Provide the (x, y) coordinate of the cell's center where the given text is located.  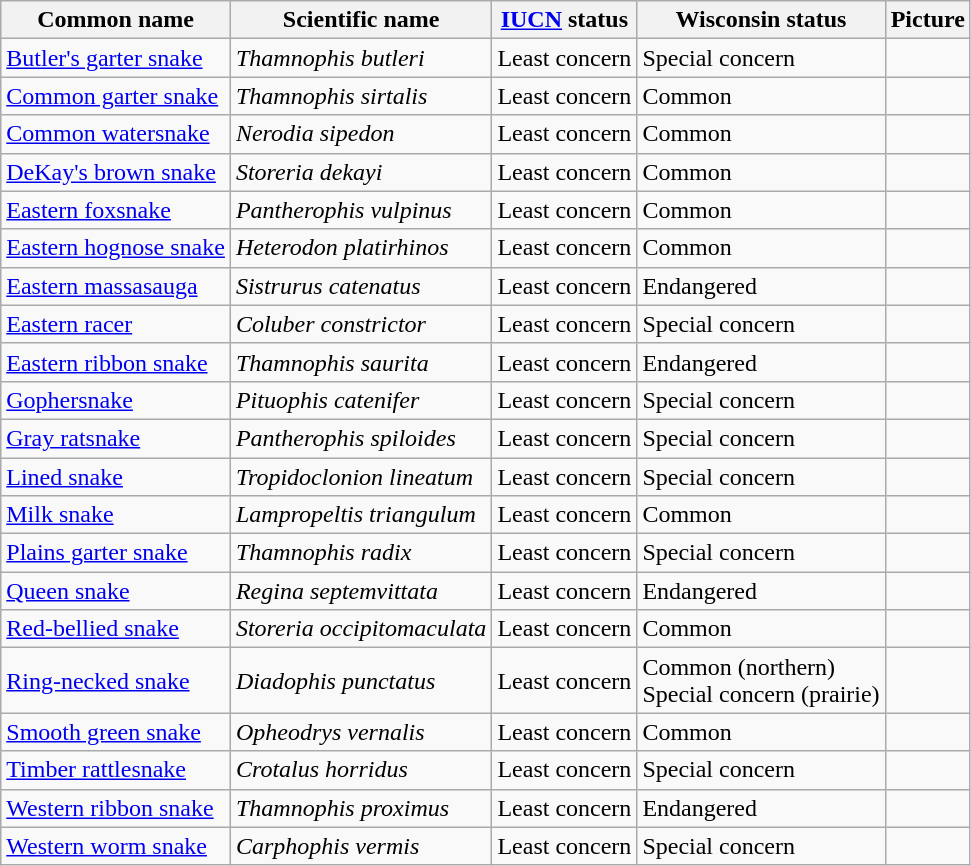
Common garter snake (116, 96)
Thamnophis butleri (360, 58)
Gray ratsnake (116, 438)
Ring-necked snake (116, 680)
Storeria dekayi (360, 172)
Thamnophis radix (360, 553)
Crotalus horridus (360, 770)
Sistrurus catenatus (360, 286)
Western worm snake (116, 846)
Lampropeltis triangulum (360, 515)
Storeria occipitomaculata (360, 629)
Pituophis catenifer (360, 400)
IUCN status (564, 20)
Eastern massasauga (116, 286)
Scientific name (360, 20)
Pantherophis spiloides (360, 438)
Thamnophis proximus (360, 808)
Red-bellied snake (116, 629)
Coluber constrictor (360, 324)
Eastern hognose snake (116, 248)
Thamnophis saurita (360, 362)
Smooth green snake (116, 732)
Eastern foxsnake (116, 210)
Timber rattlesnake (116, 770)
Queen snake (116, 591)
Pantherophis vulpinus (360, 210)
Carphophis vermis (360, 846)
Plains garter snake (116, 553)
Nerodia sipedon (360, 134)
Common name (116, 20)
Lined snake (116, 477)
Picture (928, 20)
DeKay's brown snake (116, 172)
Regina septemvittata (360, 591)
Diadophis punctatus (360, 680)
Common watersnake (116, 134)
Tropidoclonion lineatum (360, 477)
Thamnophis sirtalis (360, 96)
Eastern ribbon snake (116, 362)
Western ribbon snake (116, 808)
Wisconsin status (761, 20)
Heterodon platirhinos (360, 248)
Butler's garter snake (116, 58)
Opheodrys vernalis (360, 732)
Common (northern)Special concern (prairie) (761, 680)
Milk snake (116, 515)
Gophersnake (116, 400)
Eastern racer (116, 324)
